For the text-containing cell, return its midpoint in (X, Y) coordinate format. 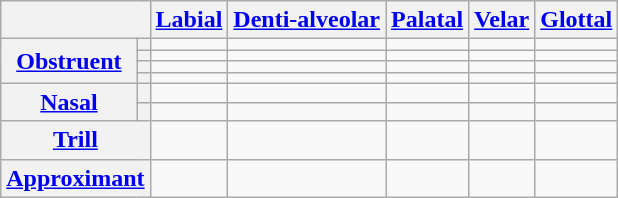
Approximant (76, 178)
Trill (76, 140)
Palatal (428, 20)
Labial (189, 20)
Nasal (69, 102)
Denti-alveolar (307, 20)
Velar (502, 20)
Obstruent (69, 61)
Glottal (576, 20)
